Find where the given text appears and provide that cell's center as [x, y] coordinate. 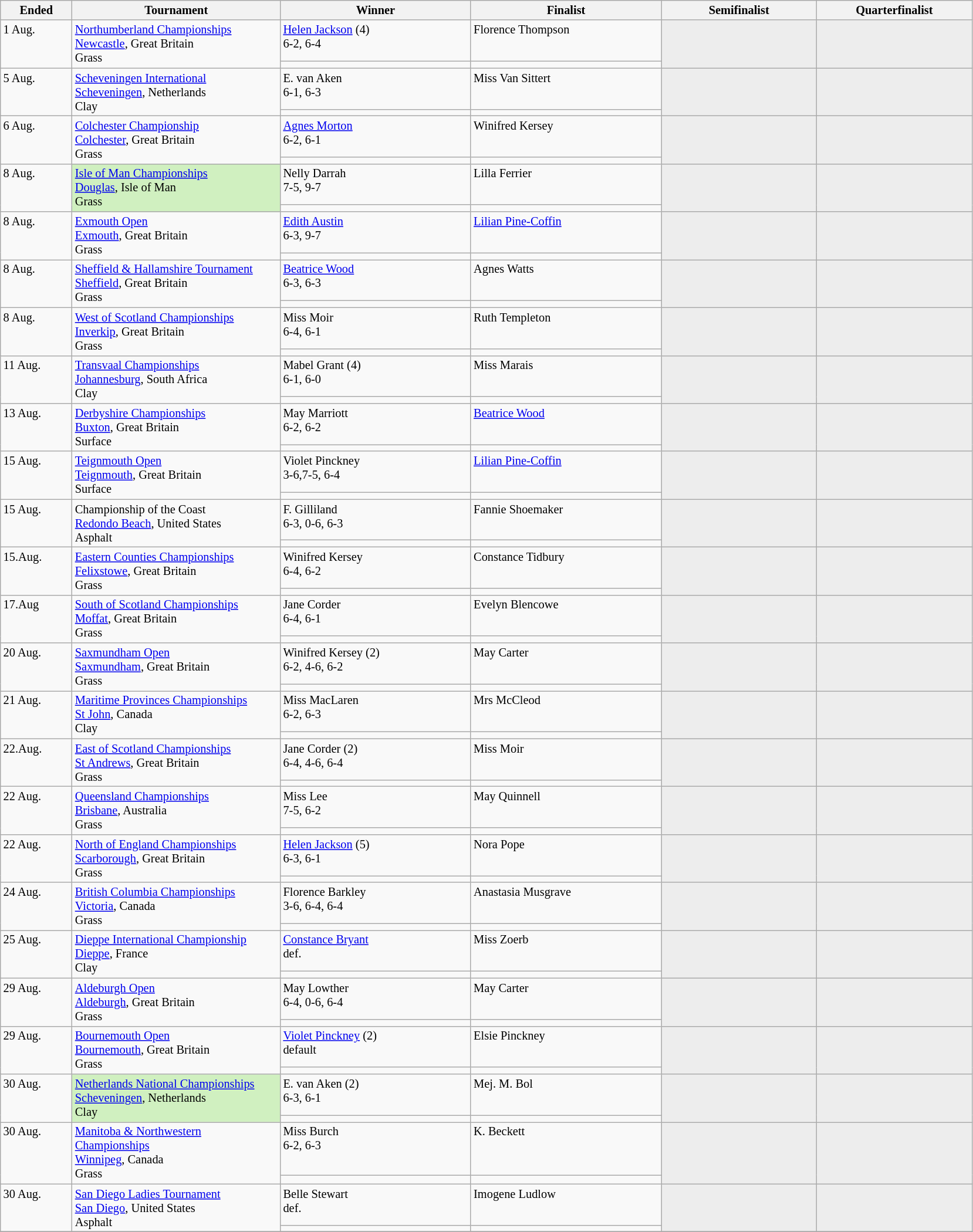
Isle of Man ChampionshipsDouglas, Isle of ManGrass [176, 188]
Nora Pope [566, 855]
North of England ChampionshipsScarborough, Great BritainGrass [176, 858]
Mrs McCleod [566, 711]
May Quinnell [566, 807]
Netherlands National ChampionshipsScheveningen, NetherlandsClay [176, 1098]
Jane Corder6-4, 6-1 [376, 615]
Colchester ChampionshipColchester, Great BritainGrass [176, 140]
13 Aug. [36, 427]
Mabel Grant (4)6-1, 6-0 [376, 376]
E. van Aken 6-1, 6-3 [376, 89]
Miss Burch6-2, 6-3 [376, 1148]
Tournament [176, 10]
K. Beckett [566, 1148]
Florence Thompson [566, 40]
Winner [376, 10]
Miss MacLaren 6-2, 6-3 [376, 711]
Evelyn Blencowe [566, 615]
Miss Moir6-4, 6-1 [376, 328]
Belle Stewartdef. [376, 1204]
May Marriott6-2, 6-2 [376, 424]
Miss Moir [566, 759]
Quarterfinalist [894, 10]
Saxmundham OpenSaxmundham, Great BritainGrass [176, 667]
Manitoba & Northwestern ChampionshipsWinnipeg, CanadaGrass [176, 1153]
20 Aug. [36, 667]
Eastern Counties ChampionshipsFelixstowe, Great BritainGrass [176, 571]
Helen Jackson (4)6-2, 6-4 [376, 40]
17.Aug [36, 619]
Edith Austin6-3, 9-7 [376, 232]
Miss Zoerb [566, 950]
Anastasia Musgrave [566, 903]
South of Scotland ChampionshipsMoffat, Great BritainGrass [176, 619]
24 Aug. [36, 906]
Winifred Kersey (2)6-2, 4-6, 6-2 [376, 664]
Championship of the CoastRedondo Beach, United StatesAsphalt [176, 523]
Queensland ChampionshipsBrisbane, AustraliaGrass [176, 810]
Dieppe International ChampionshipDieppe, FranceClay [176, 954]
Violet Pinckney3-6,7-5, 6-4 [376, 472]
5 Aug. [36, 92]
Lilla Ferrier [566, 184]
Mej. M. Bol [566, 1094]
Miss Van Sittert [566, 89]
Elsie Pinckney [566, 1047]
San Diego Ladies TournamentSan Diego, United StatesAsphalt [176, 1208]
Fannie Shoemaker [566, 520]
Agnes Watts [566, 280]
Beatrice Wood6-3, 6-3 [376, 280]
Constance Tidbury [566, 567]
21 Aug. [36, 715]
Miss Lee7-5, 6-2 [376, 807]
Winifred Kersey [566, 136]
Aldeburgh Open Aldeburgh, Great BritainGrass [176, 1002]
11 Aug. [36, 380]
May Lowther6-4, 0-6, 6-4 [376, 999]
Violet Pinckney (2)default [376, 1047]
15.Aug. [36, 571]
6 Aug. [36, 140]
East of Scotland ChampionshipsSt Andrews, Great BritainGrass [176, 763]
Helen Jackson (5)6-3, 6-1 [376, 855]
Beatrice Wood [566, 424]
Miss Marais [566, 376]
Bournemouth OpenBournemouth, Great BritainGrass [176, 1050]
Northumberland ChampionshipsNewcastle, Great BritainGrass [176, 44]
Imogene Ludlow [566, 1204]
Exmouth OpenExmouth, Great BritainGrass [176, 236]
1 Aug. [36, 44]
F. Gilliland6-3, 0-6, 6-3 [376, 520]
Transvaal ChampionshipsJohannesburg, South AfricaClay [176, 380]
Constance Bryantdef. [376, 950]
Jane Corder (2)6-4, 4-6, 6-4 [376, 759]
Nelly Darrah7-5, 9-7 [376, 184]
Scheveningen InternationalScheveningen, NetherlandsClay [176, 92]
Derbyshire ChampionshipsBuxton, Great BritainSurface [176, 427]
Winifred Kersey6-4, 6-2 [376, 567]
Maritime Provinces ChampionshipsSt John, CanadaClay [176, 715]
Finalist [566, 10]
Ended [36, 10]
Semifinalist [739, 10]
Teignmouth OpenTeignmouth, Great BritainSurface [176, 475]
25 Aug. [36, 954]
22.Aug. [36, 763]
E. van Aken (2)6-3, 6-1 [376, 1094]
Agnes Morton6-2, 6-1 [376, 136]
Sheffield & Hallamshire TournamentSheffield, Great BritainGrass [176, 283]
Florence Barkley3-6, 6-4, 6-4 [376, 903]
Ruth Templeton [566, 328]
West of Scotland ChampionshipsInverkip, Great Britain Grass [176, 331]
British Columbia ChampionshipsVictoria, CanadaGrass [176, 906]
